Provide the [x, y] coordinate of the cell's center where the given text is located.  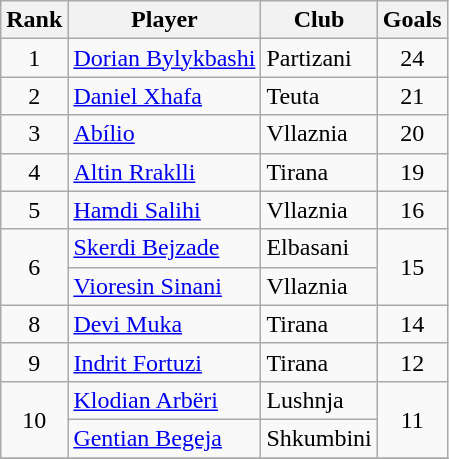
Lushnja [319, 400]
Partizani [319, 58]
Gentian Begeja [164, 438]
Indrit Fortuzi [164, 362]
1 [34, 58]
5 [34, 210]
Vioresin Sinani [164, 286]
15 [412, 267]
Devi Muka [164, 324]
3 [34, 134]
Elbasani [319, 248]
Goals [412, 20]
10 [34, 419]
Abílio [164, 134]
8 [34, 324]
Skerdi Bejzade [164, 248]
14 [412, 324]
Shkumbini [319, 438]
9 [34, 362]
Teuta [319, 96]
21 [412, 96]
20 [412, 134]
6 [34, 267]
Rank [34, 20]
Player [164, 20]
16 [412, 210]
4 [34, 172]
Klodian Arbëri [164, 400]
2 [34, 96]
11 [412, 419]
Club [319, 20]
24 [412, 58]
Daniel Xhafa [164, 96]
Hamdi Salihi [164, 210]
Dorian Bylykbashi [164, 58]
19 [412, 172]
12 [412, 362]
Altin Rraklli [164, 172]
